Return the (X, Y) coordinate for the center point of the cell that contains the specified text.  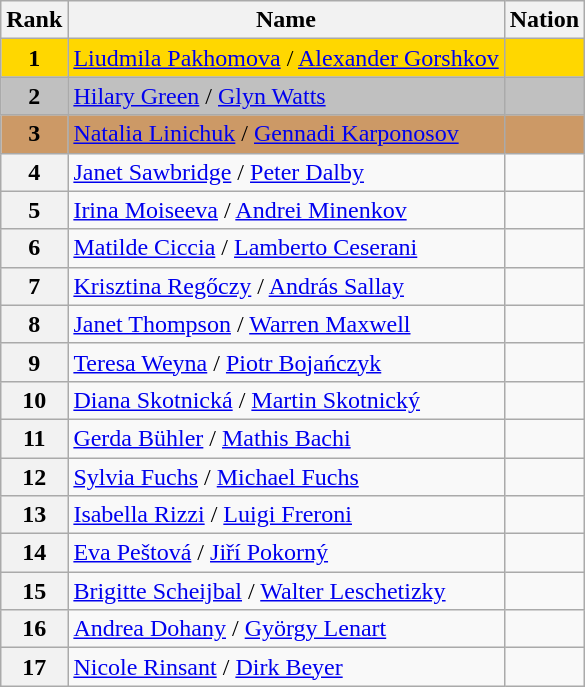
16 (34, 629)
14 (34, 553)
Irina Moiseeva / Andrei Minenkov (286, 210)
Diana Skotnická / Martin Skotnický (286, 400)
7 (34, 286)
Sylvia Fuchs / Michael Fuchs (286, 477)
3 (34, 134)
Gerda Bühler / Mathis Bachi (286, 438)
Matilde Ciccia / Lamberto Ceserani (286, 248)
Andrea Dohany / György Lenart (286, 629)
Brigitte Scheijbal / Walter Leschetizky (286, 591)
8 (34, 324)
Teresa Weyna / Piotr Bojańczyk (286, 362)
9 (34, 362)
Nicole Rinsant / Dirk Beyer (286, 667)
Janet Sawbridge / Peter Dalby (286, 172)
Liudmila Pakhomova / Alexander Gorshkov (286, 58)
Janet Thompson / Warren Maxwell (286, 324)
Hilary Green / Glyn Watts (286, 96)
Nation (544, 20)
1 (34, 58)
17 (34, 667)
12 (34, 477)
11 (34, 438)
4 (34, 172)
Isabella Rizzi / Luigi Freroni (286, 515)
Eva Peštová / Jiří Pokorný (286, 553)
10 (34, 400)
6 (34, 248)
Natalia Linichuk / Gennadi Karponosov (286, 134)
2 (34, 96)
15 (34, 591)
13 (34, 515)
5 (34, 210)
Name (286, 20)
Rank (34, 20)
Krisztina Regőczy / András Sallay (286, 286)
